Determine the (X, Y) coordinate at the center of the cell enclosing the given text.  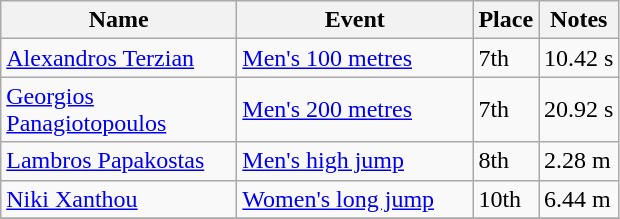
Lambros Papakostas (119, 161)
Notes (579, 20)
Georgios Panagiotopoulos (119, 110)
Men's 100 metres (355, 58)
20.92 s (579, 110)
Women's long jump (355, 199)
Alexandros Terzian (119, 58)
8th (506, 161)
Men's high jump (355, 161)
Place (506, 20)
10.42 s (579, 58)
Men's 200 metres (355, 110)
6.44 m (579, 199)
Name (119, 20)
Niki Xanthou (119, 199)
10th (506, 199)
Event (355, 20)
2.28 m (579, 161)
